Search for the cell housing the specified text and yield its (X, Y) center coordinate. 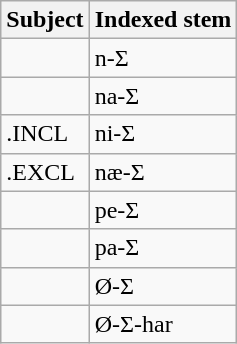
pe-Σ (163, 210)
næ-Σ (163, 172)
n-Σ (163, 58)
.INCL (45, 134)
Indexed stem (163, 20)
na-Σ (163, 96)
ni-Σ (163, 134)
Ø-Σ-har (163, 324)
.EXCL (45, 172)
Subject (45, 20)
pa-Σ (163, 248)
Ø-Σ (163, 286)
